Return (X, Y) of the center of cell containing provided text 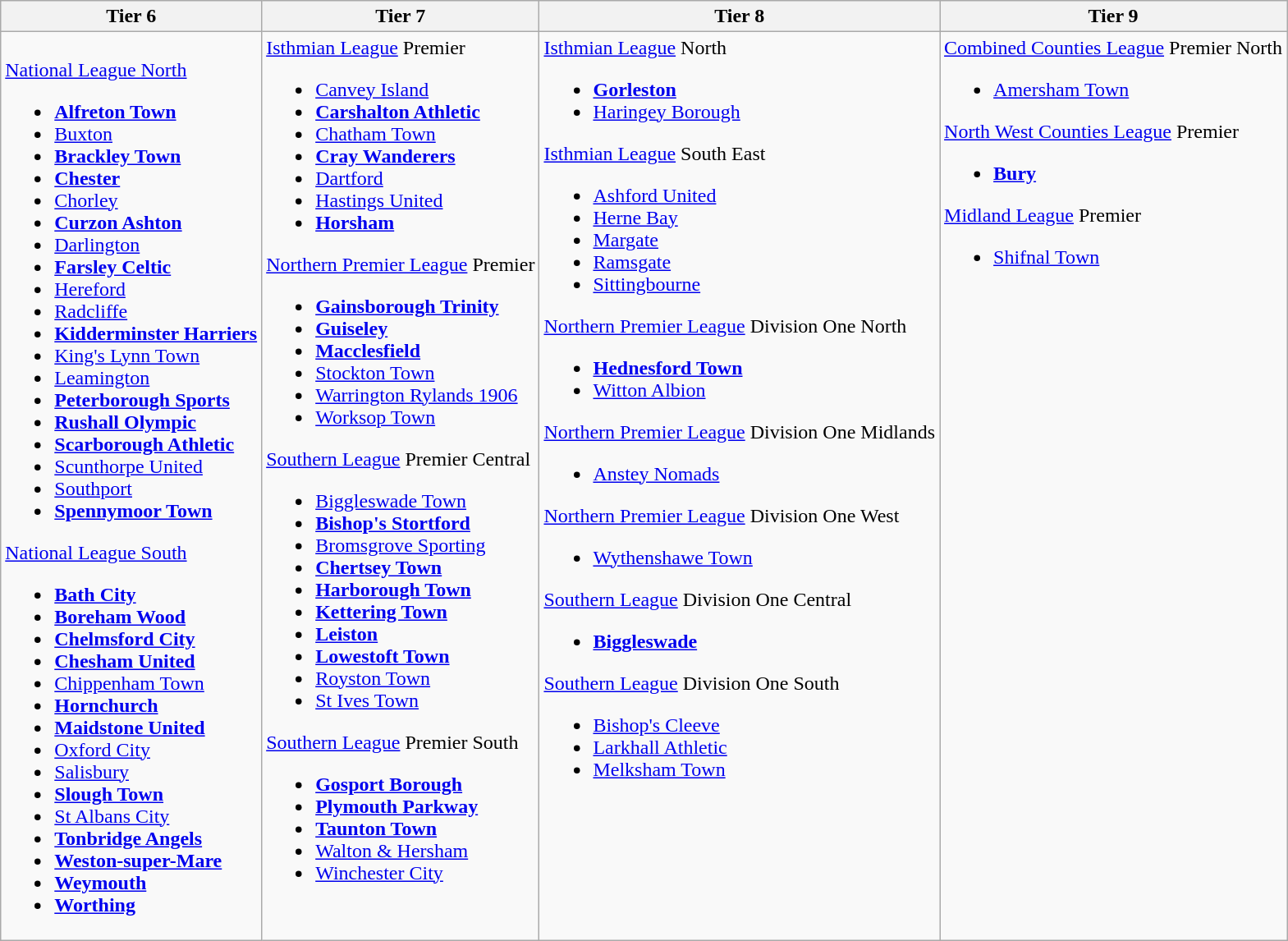
Combined Counties League Premier NorthAmersham TownNorth West Counties League PremierBuryMidland League PremierShifnal Town (1113, 486)
Tier 6 (131, 16)
Tier 9 (1113, 16)
Tier 7 (401, 16)
Tier 8 (740, 16)
